Capture the cell that displays the provided text and extract its [X, Y] central coordinate. 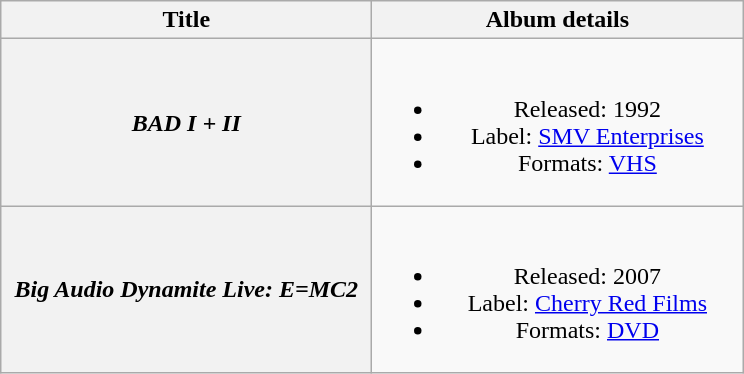
BAD I + II [186, 122]
Title [186, 20]
Released: 1992Label: SMV EnterprisesFormats: VHS [558, 122]
Released: 2007Label: Cherry Red FilmsFormats: DVD [558, 290]
Big Audio Dynamite Live: E=MC2 [186, 290]
Album details [558, 20]
